Find where the given text appears and provide that cell's center as (x, y) coordinate. 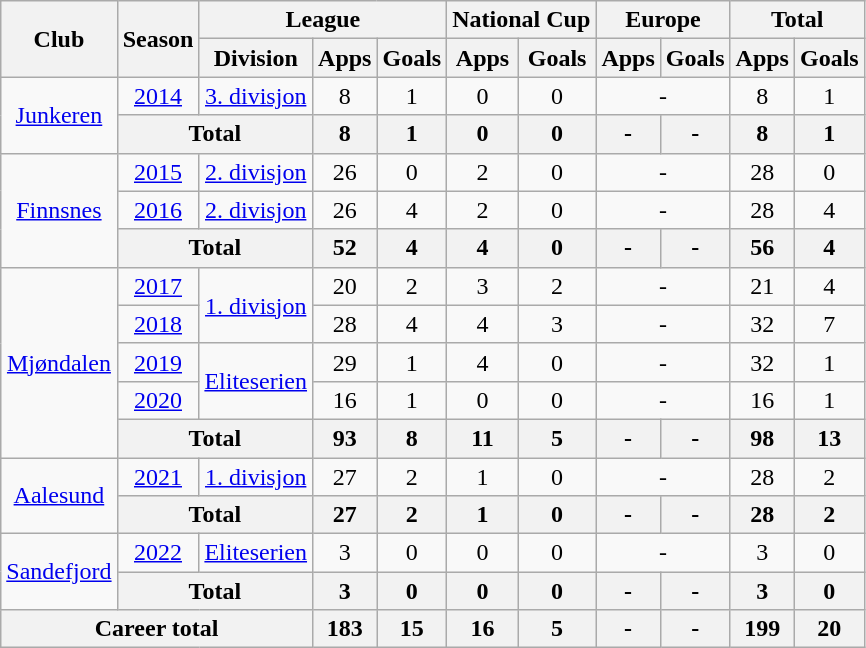
Junkeren (59, 115)
2016 (158, 210)
Season (158, 39)
2015 (158, 172)
2021 (158, 477)
3. divisjon (256, 96)
Club (59, 39)
Finnsnes (59, 210)
Sandefjord (59, 572)
2017 (158, 286)
2020 (158, 400)
League (323, 20)
183 (345, 629)
52 (345, 248)
2019 (158, 362)
21 (762, 286)
Mjøndalen (59, 362)
93 (345, 438)
Career total (157, 629)
29 (345, 362)
Aalesund (59, 496)
98 (762, 438)
15 (412, 629)
Europe (663, 20)
2022 (158, 553)
13 (829, 438)
2014 (158, 96)
2018 (158, 324)
56 (762, 248)
11 (483, 438)
7 (829, 324)
Division (256, 58)
199 (762, 629)
National Cup (522, 20)
